Provide the [x, y] coordinate of the cell's center where the given text is located.  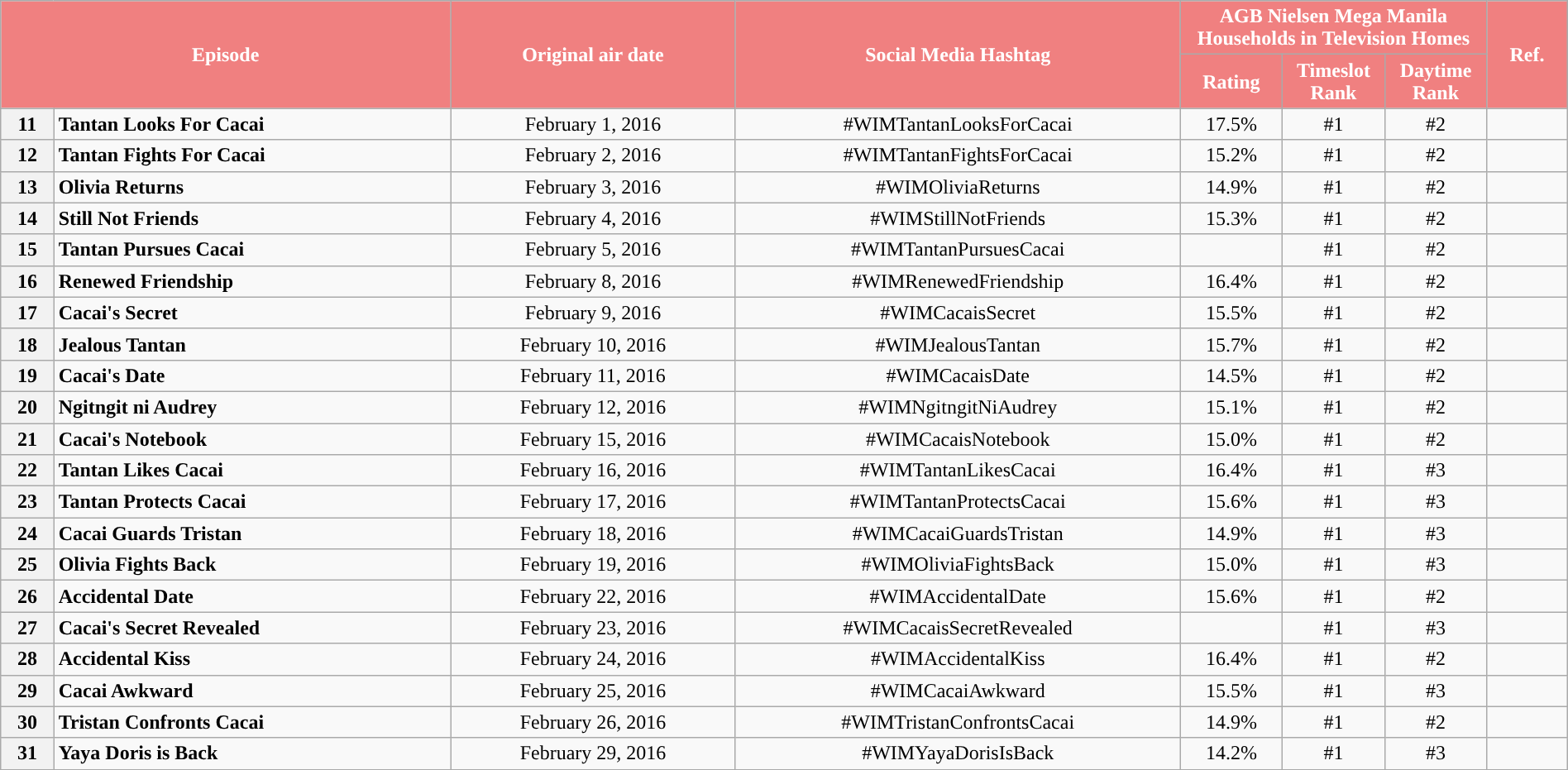
14.2% [1231, 753]
19 [27, 375]
31 [27, 753]
15 [27, 250]
#WIMCacaisSecretRevealed [958, 628]
#WIMCacaisDate [958, 375]
#WIMRenewedFriendship [958, 281]
February 29, 2016 [594, 753]
Cacai's Secret [251, 313]
#WIMTantanLikesCacai [958, 471]
Tristan Confronts Cacai [251, 722]
February 4, 2016 [594, 218]
February 15, 2016 [594, 439]
Original air date [594, 55]
#WIMCacaiGuardsTristan [958, 533]
27 [27, 628]
February 25, 2016 [594, 691]
February 23, 2016 [594, 628]
#WIMOliviaReturns [958, 187]
15.3% [1231, 218]
Cacai Awkward [251, 691]
Ngitngit ni Audrey [251, 407]
February 19, 2016 [594, 565]
Ref. [1527, 55]
February 17, 2016 [594, 502]
February 10, 2016 [594, 344]
Yaya Doris is Back [251, 753]
February 1, 2016 [594, 124]
February 26, 2016 [594, 722]
Episode [226, 55]
Tantan Looks For Cacai [251, 124]
Olivia Returns [251, 187]
22 [27, 471]
Social Media Hashtag [958, 55]
Renewed Friendship [251, 281]
17 [27, 313]
14 [27, 218]
Cacai's Notebook [251, 439]
#WIMCacaisSecret [958, 313]
Tantan Fights For Cacai [251, 155]
18 [27, 344]
#WIMTantanPursuesCacai [958, 250]
30 [27, 722]
February 22, 2016 [594, 596]
16 [27, 281]
25 [27, 565]
#WIMOliviaFightsBack [958, 565]
Cacai's Date [251, 375]
AGB Nielsen Mega Manila Households in Television Homes [1333, 28]
February 11, 2016 [594, 375]
21 [27, 439]
#WIMYayaDorisIsBack [958, 753]
February 12, 2016 [594, 407]
February 8, 2016 [594, 281]
24 [27, 533]
Rating [1231, 81]
#WIMTantanProtectsCacai [958, 502]
February 16, 2016 [594, 471]
Accidental Date [251, 596]
#WIMStillNotFriends [958, 218]
Accidental Kiss [251, 659]
Tantan Pursues Cacai [251, 250]
Daytime Rank [1436, 81]
February 9, 2016 [594, 313]
#WIMAccidentalDate [958, 596]
23 [27, 502]
20 [27, 407]
February 5, 2016 [594, 250]
Cacai's Secret Revealed [251, 628]
28 [27, 659]
#WIMCacaiAwkward [958, 691]
#WIMNgitngitNiAudrey [958, 407]
February 24, 2016 [594, 659]
Tantan Likes Cacai [251, 471]
Timeslot Rank [1334, 81]
13 [27, 187]
February 2, 2016 [594, 155]
#WIMTantanFightsForCacai [958, 155]
February 3, 2016 [594, 187]
#WIMTantanLooksForCacai [958, 124]
Olivia Fights Back [251, 565]
Tantan Protects Cacai [251, 502]
#WIMAccidentalKiss [958, 659]
Cacai Guards Tristan [251, 533]
Jealous Tantan [251, 344]
15.1% [1231, 407]
Still Not Friends [251, 218]
17.5% [1231, 124]
15.2% [1231, 155]
11 [27, 124]
February 18, 2016 [594, 533]
26 [27, 596]
12 [27, 155]
15.7% [1231, 344]
#WIMJealousTantan [958, 344]
14.5% [1231, 375]
29 [27, 691]
#WIMTristanConfrontsCacai [958, 722]
#WIMCacaisNotebook [958, 439]
